Detect which cell encompasses the target text, then output its (x, y) center coordinate. 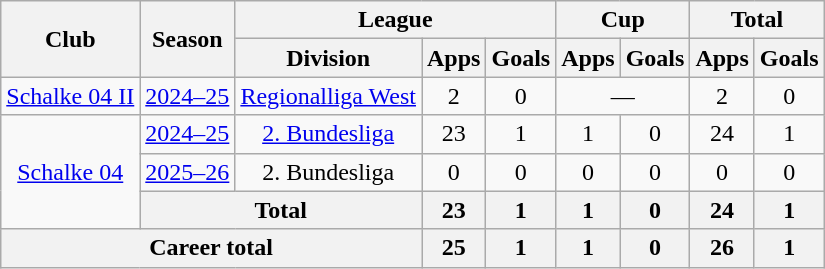
League (396, 20)
Schalke 04 (70, 172)
2025–26 (188, 172)
Career total (212, 248)
Club (70, 39)
Division (328, 58)
25 (454, 248)
26 (722, 248)
Regionalliga West (328, 96)
Schalke 04 II (70, 96)
Cup (623, 20)
— (623, 96)
Season (188, 39)
